Provide the [x, y] coordinate of the cell's center where the given text is located.  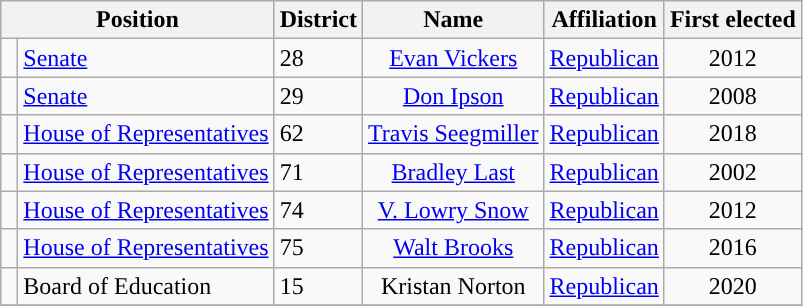
V. Lowry Snow [454, 210]
75 [318, 248]
Evan Vickers [454, 58]
Bradley Last [454, 172]
Affiliation [604, 20]
15 [318, 286]
District [318, 20]
2020 [732, 286]
2018 [732, 134]
62 [318, 134]
Name [454, 20]
28 [318, 58]
First elected [732, 20]
Position [138, 20]
2002 [732, 172]
29 [318, 96]
2016 [732, 248]
Travis Seegmiller [454, 134]
Board of Education [146, 286]
Kristan Norton [454, 286]
Walt Brooks [454, 248]
Don Ipson [454, 96]
74 [318, 210]
71 [318, 172]
2008 [732, 96]
